From the cell containing the given text, extract its center point as [X, Y] coordinate. 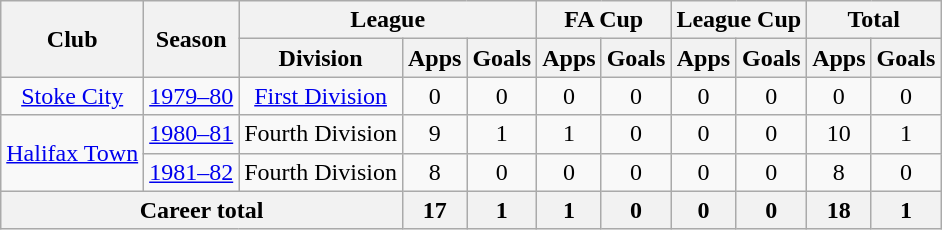
1979–80 [192, 96]
Halifax Town [72, 153]
10 [839, 134]
League Cup [739, 20]
1980–81 [192, 134]
Division [321, 58]
Stoke City [72, 96]
FA Cup [604, 20]
1981–82 [192, 172]
18 [839, 210]
Club [72, 39]
First Division [321, 96]
9 [434, 134]
Career total [202, 210]
17 [434, 210]
League [388, 20]
Total [874, 20]
Season [192, 39]
